Extract the [x, y] coordinate from the center of the cell holding the provided text.  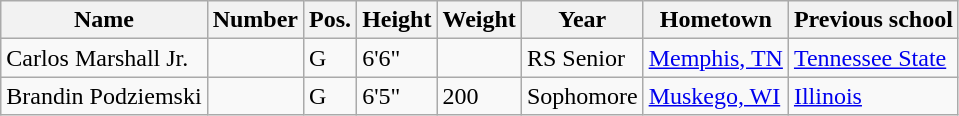
Height [397, 20]
Name [104, 20]
Sophomore [582, 96]
Pos. [330, 20]
Hometown [716, 20]
Year [582, 20]
Muskego, WI [716, 96]
6'6" [397, 58]
Memphis, TN [716, 58]
Brandin Podziemski [104, 96]
Weight [479, 20]
Illinois [873, 96]
6'5" [397, 96]
200 [479, 96]
Number [255, 20]
Carlos Marshall Jr. [104, 58]
Tennessee State [873, 58]
Previous school [873, 20]
RS Senior [582, 58]
